Extract the (x, y) coordinate from the center of the cell holding the provided text.  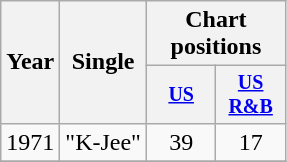
Chart positions (216, 34)
1971 (30, 142)
Single (104, 62)
17 (250, 142)
US (180, 94)
USR&B (250, 94)
39 (180, 142)
"K-Jee" (104, 142)
Year (30, 62)
